From the cell containing the given text, extract its center point as [x, y] coordinate. 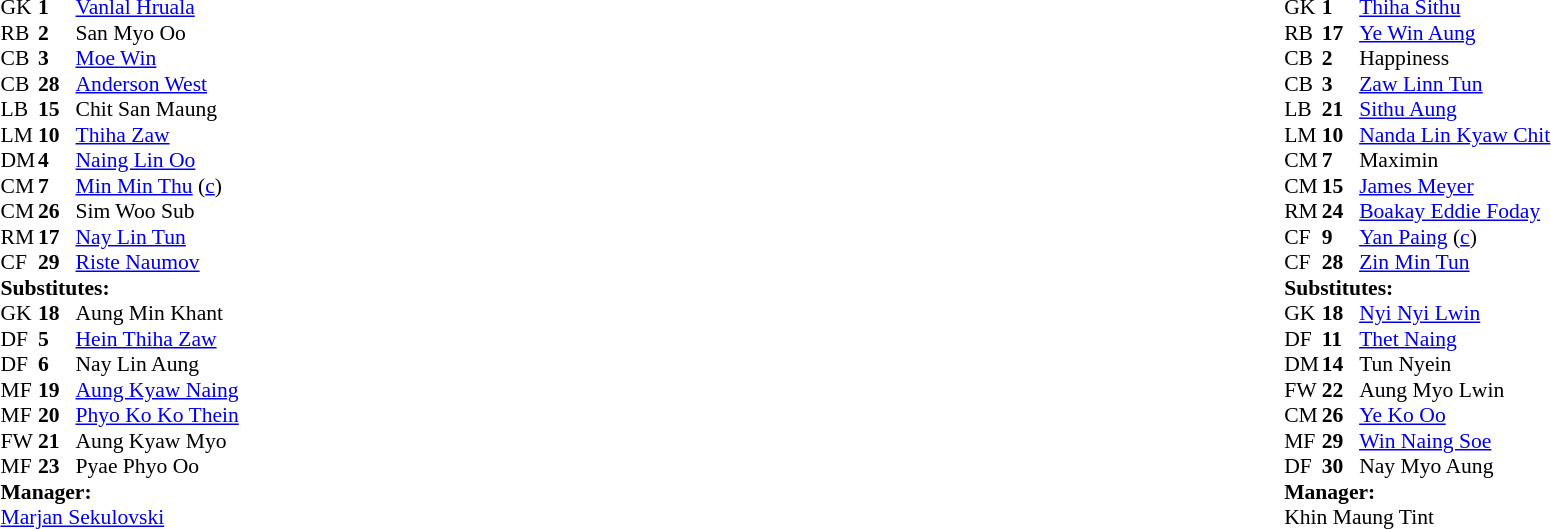
Zin Min Tun [1454, 263]
Ye Win Aung [1454, 33]
Thiha Zaw [158, 135]
Nanda Lin Kyaw Chit [1454, 135]
James Meyer [1454, 186]
Aung Min Khant [158, 313]
Aung Kyaw Naing [158, 390]
30 [1341, 467]
23 [57, 467]
Maximin [1454, 161]
Hein Thiha Zaw [158, 339]
Boakay Eddie Foday [1454, 211]
20 [57, 415]
Thet Naing [1454, 339]
Anderson West [158, 84]
Sithu Aung [1454, 109]
22 [1341, 390]
Riste Naumov [158, 263]
24 [1341, 211]
Chit San Maung [158, 109]
Naing Lin Oo [158, 161]
Nyi Nyi Lwin [1454, 313]
Yan Paing (c) [1454, 237]
Tun Nyein [1454, 365]
Pyae Phyo Oo [158, 467]
Nay Lin Tun [158, 237]
Ye Ko Oo [1454, 415]
5 [57, 339]
Nay Lin Aung [158, 365]
Phyo Ko Ko Thein [158, 415]
Zaw Linn Tun [1454, 84]
11 [1341, 339]
Aung Kyaw Myo [158, 441]
Sim Woo Sub [158, 211]
Aung Myo Lwin [1454, 390]
19 [57, 390]
San Myo Oo [158, 33]
Win Naing Soe [1454, 441]
9 [1341, 237]
14 [1341, 365]
Moe Win [158, 59]
Min Min Thu (c) [158, 186]
Nay Myo Aung [1454, 467]
6 [57, 365]
Happiness [1454, 59]
4 [57, 161]
